Scan for the cell matching the given text and deliver its (X, Y) coordinate at center. 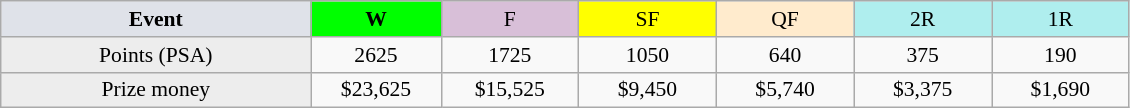
Points (PSA) (156, 55)
SF (648, 19)
QF (785, 19)
F (510, 19)
2R (923, 19)
190 (1061, 55)
375 (923, 55)
1050 (648, 55)
$5,740 (785, 90)
$1,690 (1061, 90)
$23,625 (376, 90)
W (376, 19)
Event (156, 19)
1R (1061, 19)
640 (785, 55)
$3,375 (923, 90)
2625 (376, 55)
$15,525 (510, 90)
Prize money (156, 90)
$9,450 (648, 90)
1725 (510, 55)
